Identify which cell holds the provided text, then report its (X, Y) central coordinate. 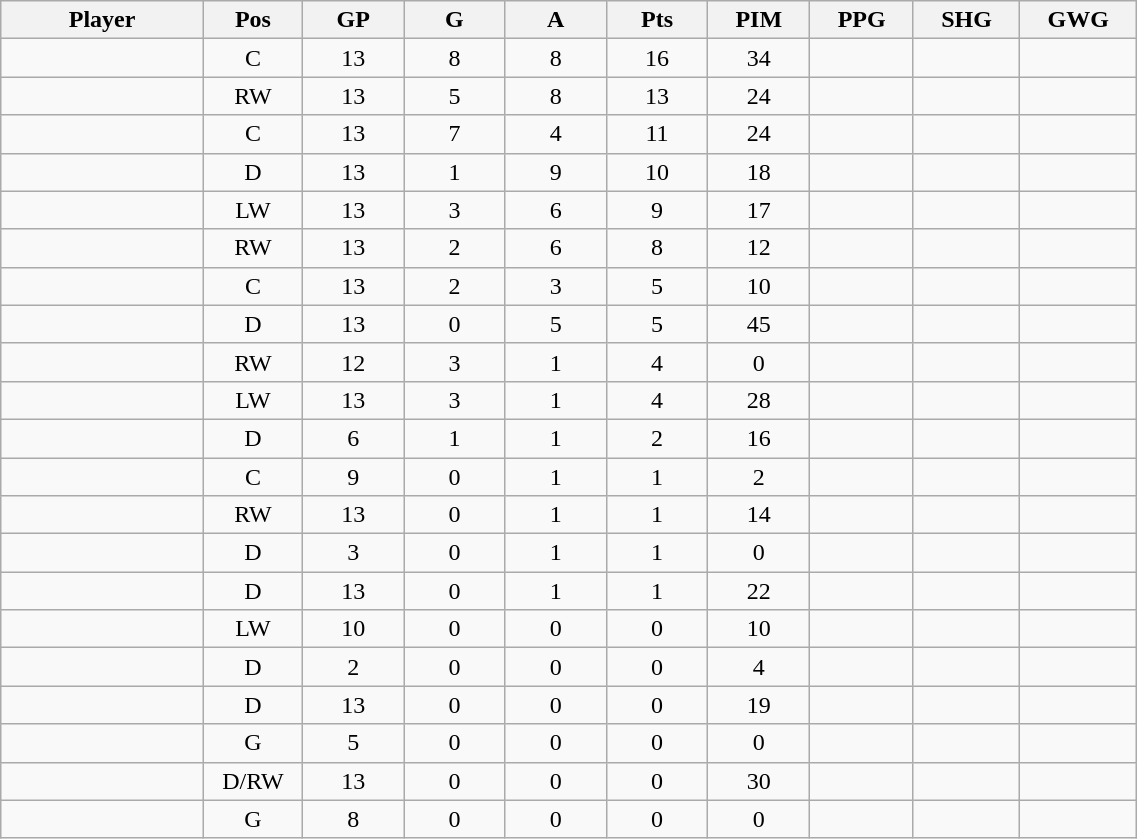
D/RW (252, 781)
22 (759, 591)
Player (102, 20)
45 (759, 324)
18 (759, 172)
SHG (966, 20)
11 (656, 134)
A (556, 20)
GWG (1078, 20)
Pos (252, 20)
PPG (862, 20)
14 (759, 515)
GP (352, 20)
19 (759, 705)
28 (759, 400)
PIM (759, 20)
17 (759, 210)
Pts (656, 20)
34 (759, 58)
7 (454, 134)
30 (759, 781)
